Find where the given text appears and provide that cell's center as [X, Y] coordinate. 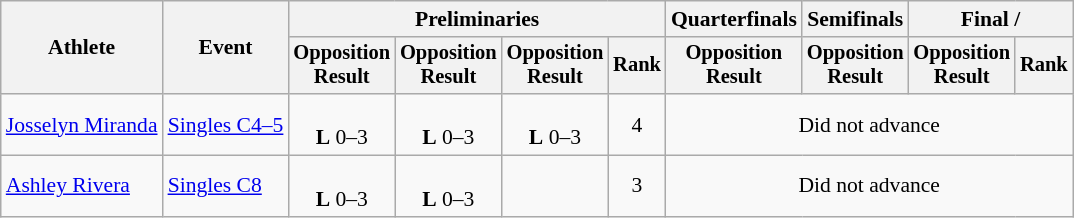
Singles C8 [226, 186]
Event [226, 48]
Preliminaries [476, 19]
Final / [990, 19]
Ashley Rivera [82, 186]
Semifinals [856, 19]
Josselyn Miranda [82, 124]
4 [637, 124]
Quarterfinals [734, 19]
Athlete [82, 48]
3 [637, 186]
Singles C4–5 [226, 124]
